Detect which cell encompasses the target text, then output its (X, Y) center coordinate. 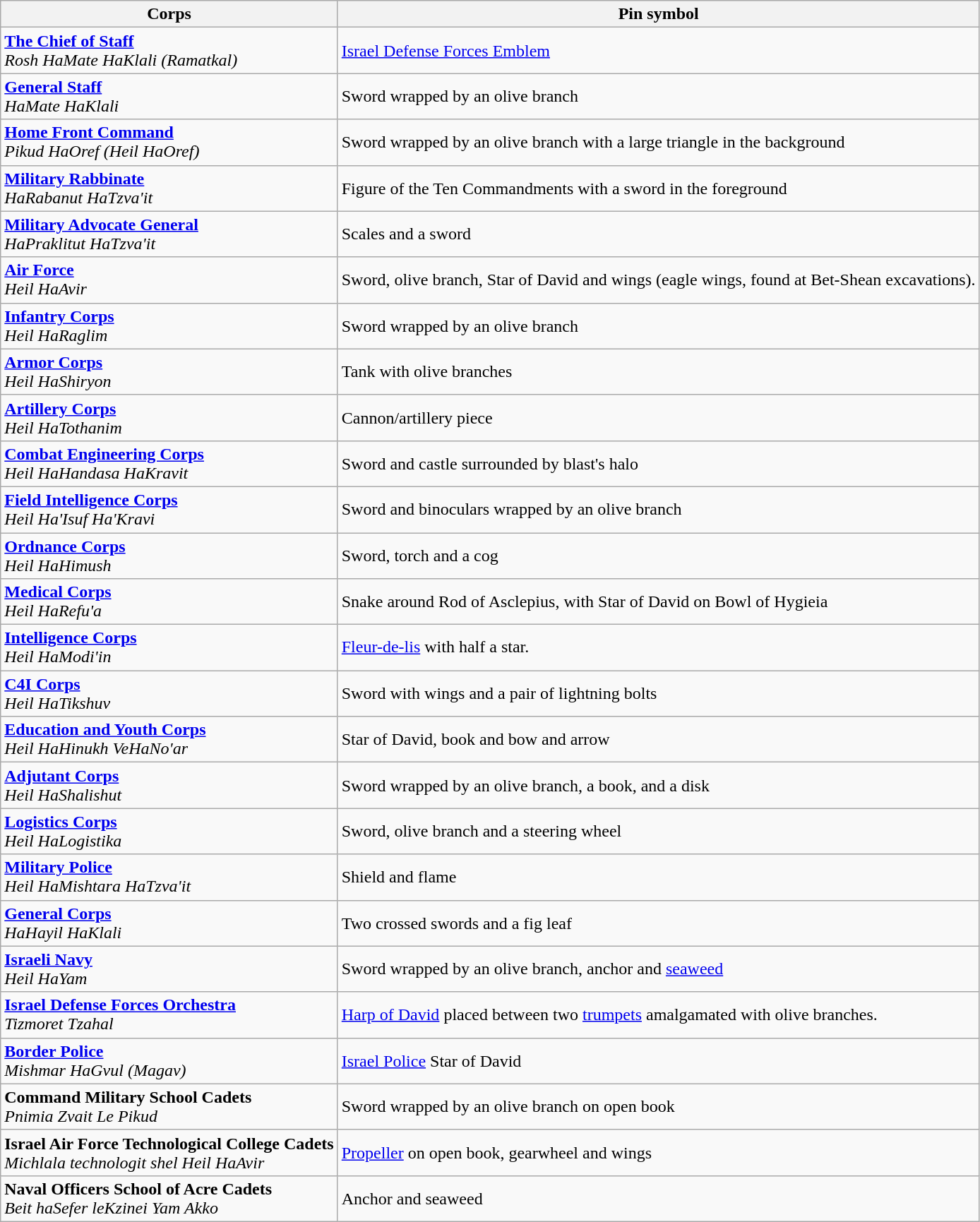
C4I CorpsHeil HaTikshuv (169, 693)
Combat Engineering CorpsHeil HaHandasa HaKravit (169, 463)
Education and Youth CorpsHeil HaHinukh VeHaNo'ar (169, 740)
Two crossed swords and a fig leaf (658, 923)
Sword with wings and a pair of lightning bolts (658, 693)
Sword, olive branch, Star of David and wings (eagle wings, found at Bet-Shean excavations). (658, 280)
Israel Police Star of David (658, 1060)
Israeli NavyHeil HaYam (169, 969)
Military RabbinateHaRabanut HaTzva'it (169, 188)
Military PoliceHeil HaMishtara HaTzva'it (169, 877)
Snake around Rod of Asclepius, with Star of David on Bowl of Hygieia (658, 601)
Scales and a sword (658, 234)
General CorpsHaHayil HaKlali (169, 923)
Corps (169, 14)
Sword wrapped by an olive branch on open book (658, 1107)
Harp of David placed between two trumpets amalgamated with olive branches. (658, 1015)
General StaffHaMate HaKlali (169, 96)
Military Advocate GeneralHaPraklitut HaTzva'it (169, 234)
Sword wrapped by an olive branch, a book, and a disk (658, 785)
Sword, torch and a cog (658, 555)
Ordnance CorpsHeil HaHimush (169, 555)
The Chief of StaffRosh HaMate HaKlali (Ramatkal) (169, 51)
Command Military School CadetsPnimia Zvait Le Pikud (169, 1107)
Field Intelligence CorpsHeil Ha'Isuf Ha'Kravi (169, 510)
Fleur-de-lis with half a star. (658, 648)
Sword wrapped by an olive branch with a large triangle in the background (658, 143)
Sword, olive branch and a steering wheel (658, 832)
Sword and castle surrounded by blast's halo (658, 463)
Figure of the Ten Commandments with a sword in the foreground (658, 188)
Star of David, book and bow and arrow (658, 740)
Armor CorpsHeil HaShiryon (169, 371)
Border PoliceMishmar HaGvul (Magav) (169, 1060)
Sword and binoculars wrapped by an olive branch (658, 510)
Israel Defense Forces OrchestraTizmoret Tzahal (169, 1015)
Adjutant CorpsHeil HaShalishut (169, 785)
Tank with olive branches (658, 371)
Air ForceHeil HaAvir (169, 280)
Cannon/artillery piece (658, 418)
Artillery CorpsHeil HaTothanim (169, 418)
Shield and flame (658, 877)
Naval Officers School of Acre CadetsBeit haSefer leKzinei Yam Akko (169, 1199)
Home Front CommandPikud HaOref (Heil HaOref) (169, 143)
Medical CorpsHeil HaRefu'a (169, 601)
Infantry CorpsHeil HaRaglim (169, 326)
Intelligence CorpsHeil HaModi'in (169, 648)
Anchor and seaweed (658, 1199)
Israel Air Force Technological College CadetsMichlala technologit shel Heil HaAvir (169, 1152)
Pin symbol (658, 14)
Israel Defense Forces Emblem (658, 51)
Sword wrapped by an olive branch, anchor and seaweed (658, 969)
Propeller on open book, gearwheel and wings (658, 1152)
Logistics CorpsHeil HaLogistika (169, 832)
